Search for the cell housing the specified text and yield its [X, Y] center coordinate. 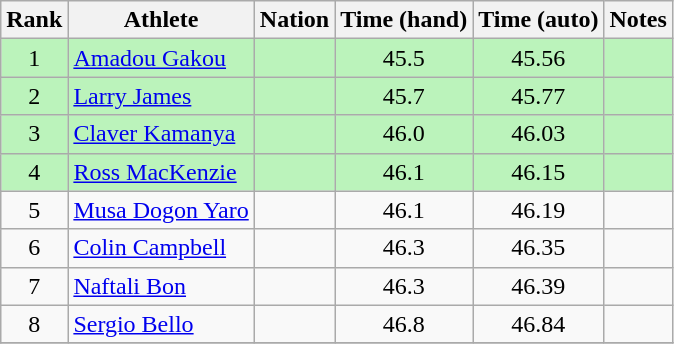
Larry James [161, 96]
Amadou Gakou [161, 58]
5 [34, 210]
Claver Kamanya [161, 134]
46.39 [538, 286]
46.15 [538, 172]
46.84 [538, 324]
45.56 [538, 58]
46.8 [404, 324]
Ross MacKenzie [161, 172]
6 [34, 248]
Athlete [161, 20]
2 [34, 96]
7 [34, 286]
Naftali Bon [161, 286]
4 [34, 172]
Sergio Bello [161, 324]
45.5 [404, 58]
Rank [34, 20]
45.77 [538, 96]
46.03 [538, 134]
8 [34, 324]
Musa Dogon Yaro [161, 210]
46.35 [538, 248]
Nation [294, 20]
3 [34, 134]
46.19 [538, 210]
Colin Campbell [161, 248]
46.0 [404, 134]
Time (hand) [404, 20]
45.7 [404, 96]
Notes [638, 20]
Time (auto) [538, 20]
1 [34, 58]
